Scan for the cell matching the given text and deliver its (x, y) coordinate at center. 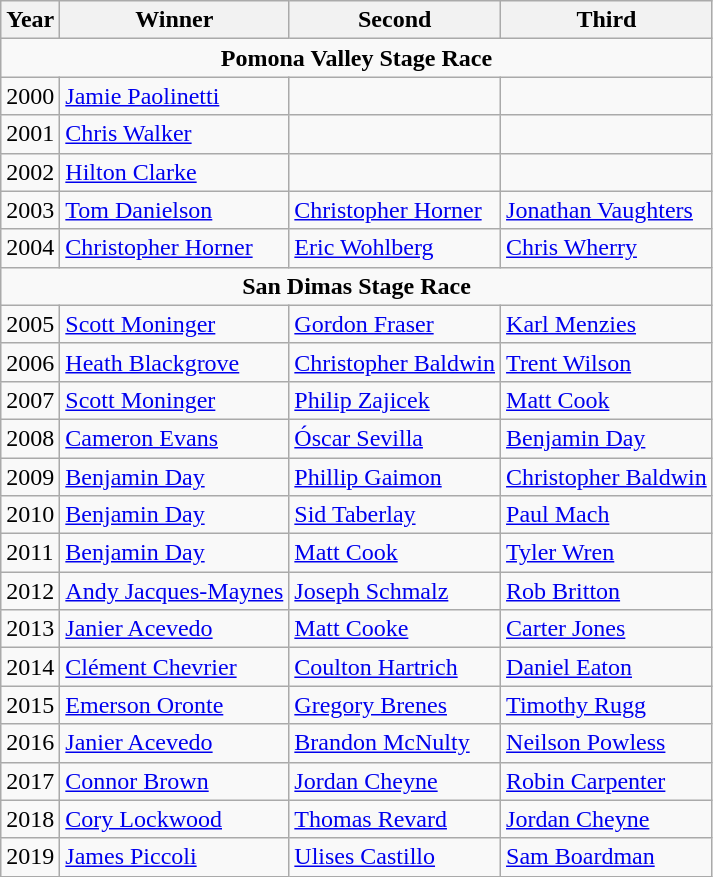
Tom Danielson (174, 210)
Cameron Evans (174, 438)
Jonathan Vaughters (607, 210)
James Piccoli (174, 857)
Chris Wherry (607, 248)
Sam Boardman (607, 857)
Gordon Fraser (395, 324)
2006 (30, 362)
Sid Taberlay (395, 515)
Ulises Castillo (395, 857)
Heath Blackgrove (174, 362)
2003 (30, 210)
2005 (30, 324)
Brandon McNulty (395, 743)
Clément Chevrier (174, 667)
Second (395, 20)
Thomas Revard (395, 819)
2015 (30, 705)
Pomona Valley Stage Race (356, 58)
Connor Brown (174, 781)
2011 (30, 553)
Winner (174, 20)
2014 (30, 667)
Karl Menzies (607, 324)
Year (30, 20)
Paul Mach (607, 515)
Third (607, 20)
2004 (30, 248)
2018 (30, 819)
Tyler Wren (607, 553)
Andy Jacques-Maynes (174, 591)
Eric Wohlberg (395, 248)
2001 (30, 134)
Gregory Brenes (395, 705)
2007 (30, 400)
2008 (30, 438)
Trent Wilson (607, 362)
2017 (30, 781)
Philip Zajicek (395, 400)
Phillip Gaimon (395, 477)
2012 (30, 591)
Coulton Hartrich (395, 667)
Emerson Oronte (174, 705)
Hilton Clarke (174, 172)
Óscar Sevilla (395, 438)
2016 (30, 743)
Joseph Schmalz (395, 591)
Matt Cooke (395, 629)
Chris Walker (174, 134)
Carter Jones (607, 629)
Cory Lockwood (174, 819)
2013 (30, 629)
Robin Carpenter (607, 781)
2002 (30, 172)
Neilson Powless (607, 743)
Rob Britton (607, 591)
2019 (30, 857)
San Dimas Stage Race (356, 286)
Timothy Rugg (607, 705)
2009 (30, 477)
Jamie Paolinetti (174, 96)
Daniel Eaton (607, 667)
2010 (30, 515)
2000 (30, 96)
